Determine the (X, Y) coordinate at the center of the cell enclosing the given text.  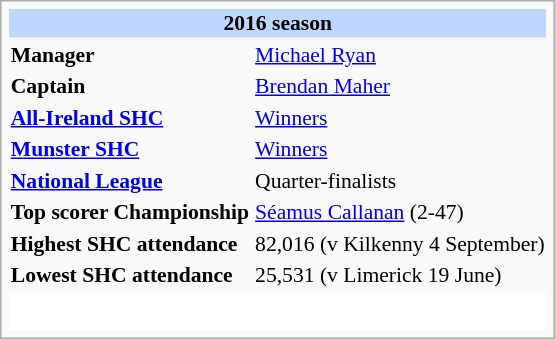
Quarter-finalists (400, 180)
25,531 (v Limerick 19 June) (400, 275)
Brendan Maher (400, 86)
82,016 (v Kilkenny 4 September) (400, 243)
Highest SHC attendance (130, 243)
National League (130, 180)
Séamus Callanan (2-47) (400, 212)
Top scorer Championship (130, 212)
Lowest SHC attendance (130, 275)
Michael Ryan (400, 54)
Captain (130, 86)
All-Ireland SHC (130, 117)
2016 season (278, 23)
Munster SHC (130, 149)
Manager (130, 54)
